Detect which cell encompasses the target text, then output its [X, Y] center coordinate. 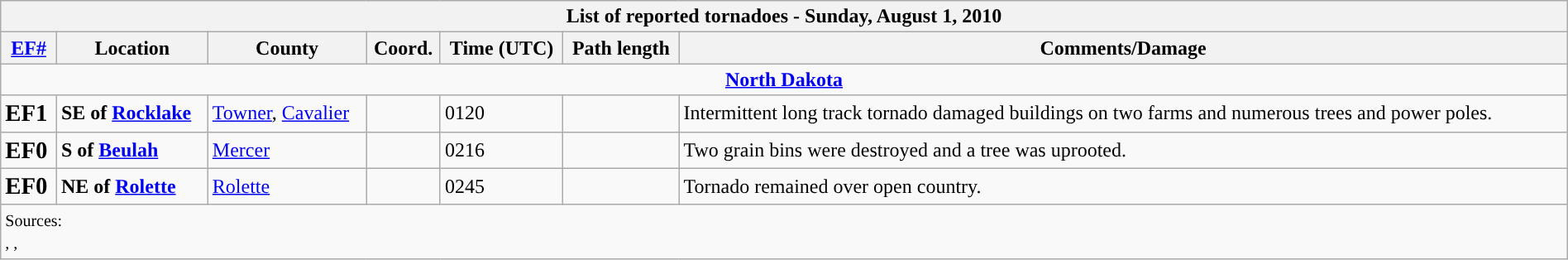
Time (UTC) [501, 48]
Towner, Cavalier [287, 113]
County [287, 48]
Rolette [287, 186]
Intermittent long track tornado damaged buildings on two farms and numerous trees and power poles. [1123, 113]
Coord. [404, 48]
EF# [29, 48]
0120 [501, 113]
List of reported tornadoes - Sunday, August 1, 2010 [784, 17]
Location [132, 48]
SE of Rocklake [132, 113]
Two grain bins were destroyed and a tree was uprooted. [1123, 150]
S of Beulah [132, 150]
0245 [501, 186]
Mercer [287, 150]
North Dakota [784, 79]
NE of Rolette [132, 186]
Comments/Damage [1123, 48]
EF1 [29, 113]
Sources:, , [784, 232]
Tornado remained over open country. [1123, 186]
0216 [501, 150]
Path length [621, 48]
